Extract the (x, y) coordinate from the center of the cell holding the provided text.  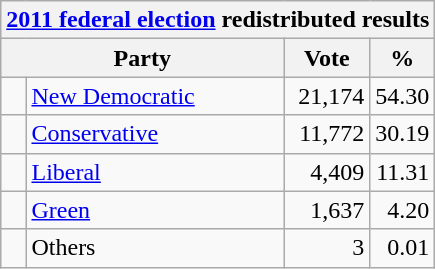
New Democratic (155, 96)
2011 federal election redistributed results (218, 20)
30.19 (402, 134)
% (402, 58)
Green (155, 210)
4.20 (402, 210)
11,772 (327, 134)
Party (142, 58)
1,637 (327, 210)
Liberal (155, 172)
Conservative (155, 134)
4,409 (327, 172)
11.31 (402, 172)
21,174 (327, 96)
3 (327, 248)
54.30 (402, 96)
Vote (327, 58)
Others (155, 248)
0.01 (402, 248)
